Search for the cell housing the specified text and yield its [X, Y] center coordinate. 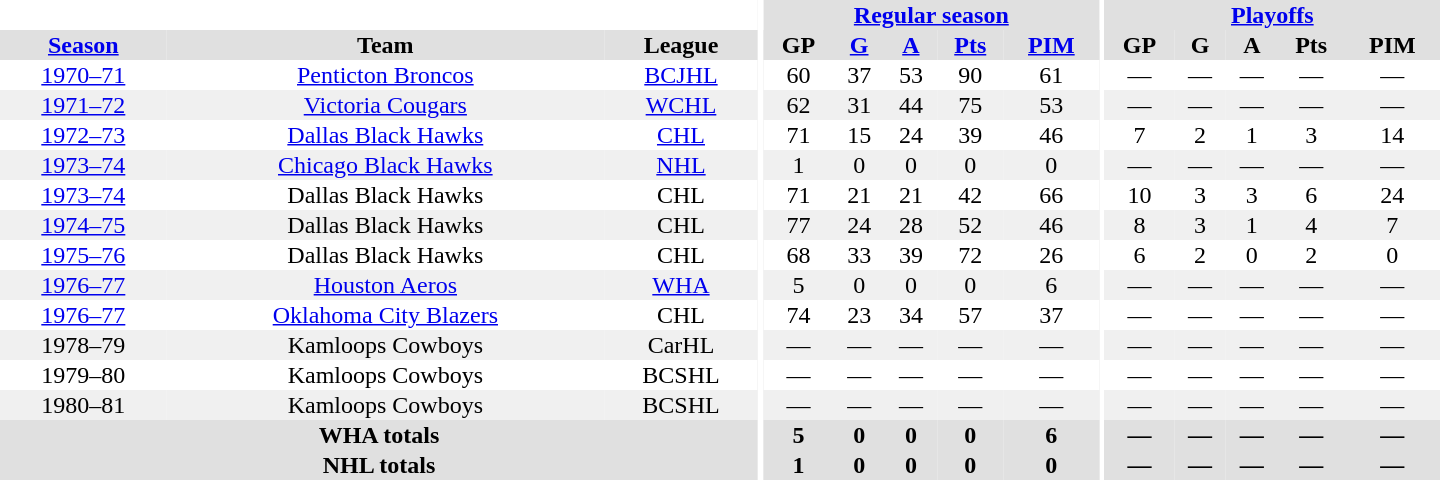
34 [911, 315]
77 [799, 225]
NHL totals [379, 465]
60 [799, 75]
Victoria Cougars [386, 105]
31 [859, 105]
Chicago Black Hawks [386, 165]
68 [799, 255]
66 [1052, 195]
15 [859, 135]
42 [970, 195]
WHA totals [379, 435]
90 [970, 75]
44 [911, 105]
Regular season [932, 15]
1978–79 [84, 345]
NHL [681, 165]
57 [970, 315]
52 [970, 225]
28 [911, 225]
23 [859, 315]
Team [386, 45]
10 [1140, 195]
1972–73 [84, 135]
74 [799, 315]
1971–72 [84, 105]
61 [1052, 75]
1975–76 [84, 255]
33 [859, 255]
26 [1052, 255]
8 [1140, 225]
Houston Aeros [386, 285]
Oklahoma City Blazers [386, 315]
WHA [681, 285]
CarHL [681, 345]
1974–75 [84, 225]
14 [1392, 135]
Playoffs [1272, 15]
4 [1312, 225]
Season [84, 45]
Penticton Broncos [386, 75]
League [681, 45]
72 [970, 255]
75 [970, 105]
1980–81 [84, 405]
1970–71 [84, 75]
62 [799, 105]
1979–80 [84, 375]
BCJHL [681, 75]
WCHL [681, 105]
